Provide the (X, Y) coordinate of the cell's center where the given text is located.  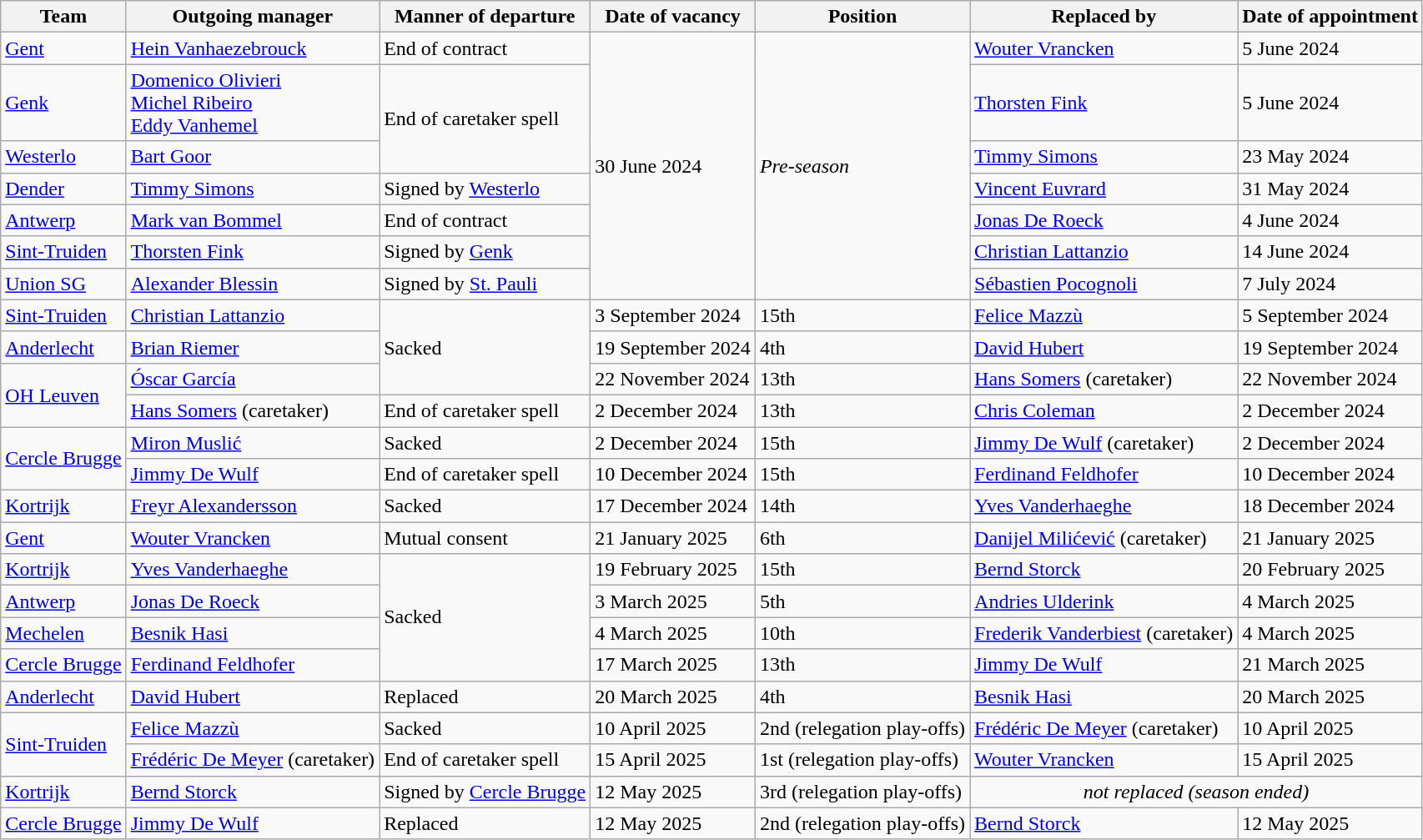
23 May 2024 (1330, 157)
not replaced (season ended) (1196, 792)
14th (862, 506)
Team (63, 17)
Alexander Blessin (253, 284)
6th (862, 538)
Mark van Bommel (253, 220)
Hein Vanhaezebrouck (253, 48)
Chris Coleman (1104, 410)
Bart Goor (253, 157)
Domenico Olivieri Michel Ribeiro Eddy Vanhemel (253, 103)
17 December 2024 (673, 506)
4 June 2024 (1330, 220)
Signed by Genk (485, 252)
Danijel Milićević (caretaker) (1104, 538)
Mechelen (63, 633)
Union SG (63, 284)
Brian Riemer (253, 347)
21 March 2025 (1330, 665)
20 February 2025 (1330, 570)
Date of appointment (1330, 17)
Replaced by (1104, 17)
Manner of departure (485, 17)
14 June 2024 (1330, 252)
5 September 2024 (1330, 315)
Signed by Westerlo (485, 189)
3rd (relegation play-offs) (862, 792)
Óscar García (253, 379)
Miron Muslić (253, 443)
Genk (63, 103)
3 September 2024 (673, 315)
18 December 2024 (1330, 506)
Frederik Vanderbiest (caretaker) (1104, 633)
31 May 2024 (1330, 189)
5th (862, 601)
Sébastien Pocognoli (1104, 284)
Dender (63, 189)
Pre-season (862, 166)
Jimmy De Wulf (caretaker) (1104, 443)
Outgoing manager (253, 17)
17 March 2025 (673, 665)
OH Leuven (63, 395)
Mutual consent (485, 538)
30 June 2024 (673, 166)
Vincent Euvrard (1104, 189)
Westerlo (63, 157)
Date of vacancy (673, 17)
19 February 2025 (673, 570)
3 March 2025 (673, 601)
Position (862, 17)
Signed by Cercle Brugge (485, 792)
1st (relegation play-offs) (862, 760)
7 July 2024 (1330, 284)
10th (862, 633)
Freyr Alexandersson (253, 506)
Andries Ulderink (1104, 601)
Signed by St. Pauli (485, 284)
